From the cell containing the given text, extract its center point as (X, Y) coordinate. 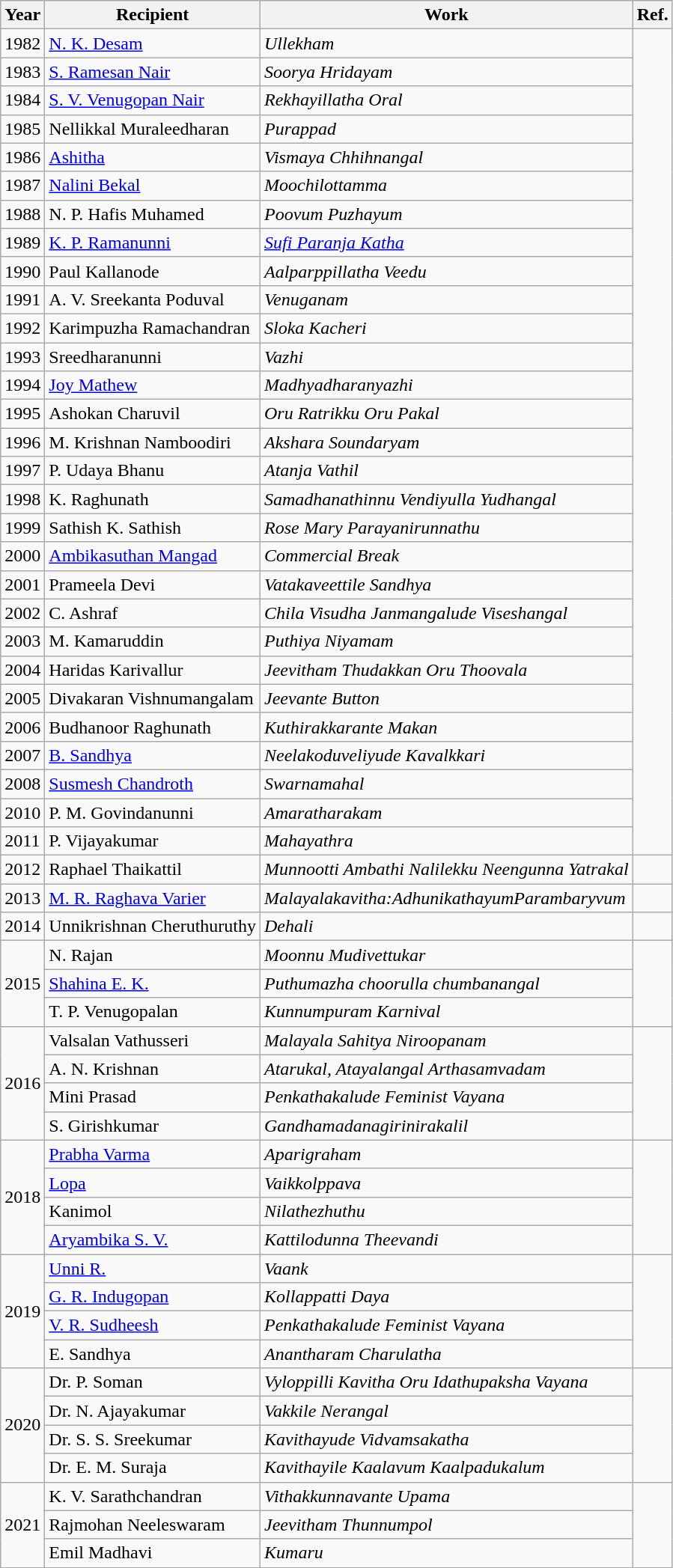
S. Girishkumar (153, 1126)
1984 (22, 100)
1985 (22, 129)
Malayalakavitha:AdhunikathayumParambaryvum (447, 898)
1992 (22, 328)
Oru Ratrikku Oru Pakal (447, 414)
Commercial Break (447, 556)
Prabha Varma (153, 1154)
1999 (22, 528)
Dr. S. S. Sreekumar (153, 1439)
2014 (22, 927)
2020 (22, 1425)
Chila Visudha Janmangalude Viseshangal (447, 613)
Budhanoor Raghunath (153, 727)
Jeevitham Thudakkan Oru Thoovala (447, 670)
Rekhayillatha Oral (447, 100)
Jeevante Button (447, 698)
Dr. E. M. Suraja (153, 1468)
Ashokan Charuvil (153, 414)
Lopa (153, 1183)
Ashitha (153, 157)
Year (22, 15)
Puthiya Niyamam (447, 641)
1986 (22, 157)
1988 (22, 214)
Sreedharanunni (153, 357)
Amaratharakam (447, 812)
2012 (22, 870)
Unni R. (153, 1269)
Moonnu Mudivettukar (447, 955)
Paul Kallanode (153, 271)
2005 (22, 698)
Divakaran Vishnumangalam (153, 698)
1990 (22, 271)
2019 (22, 1311)
2015 (22, 983)
Nalini Bekal (153, 186)
N. P. Hafis Muhamed (153, 214)
Madhyadharanyazhi (447, 385)
P. M. Govindanunni (153, 812)
Vazhi (447, 357)
E. Sandhya (153, 1354)
P. Vijayakumar (153, 841)
S. Ramesan Nair (153, 72)
Kunnumpuram Karnival (447, 1012)
1998 (22, 499)
Dr. P. Soman (153, 1382)
K. Raghunath (153, 499)
Kollappatti Daya (447, 1297)
Atanja Vathil (447, 471)
Gandhamadanagirinirakalil (447, 1126)
Aparigraham (447, 1154)
Shahina E. K. (153, 983)
K. V. Sarathchandran (153, 1496)
Valsalan Vathusseri (153, 1040)
2001 (22, 585)
N. K. Desam (153, 43)
1987 (22, 186)
Sufi Paranja Katha (447, 242)
B. Sandhya (153, 755)
Ullekham (447, 43)
Prameela Devi (153, 585)
Munnootti Ambathi Nalilekku Neengunna Yatrakal (447, 870)
Haridas Karivallur (153, 670)
2011 (22, 841)
Vakkile Nerangal (447, 1411)
Aryambika S. V. (153, 1239)
Sloka Kacheri (447, 328)
C. Ashraf (153, 613)
Vaank (447, 1269)
1989 (22, 242)
2008 (22, 784)
1991 (22, 299)
Mahayathra (447, 841)
Ref. (653, 15)
Nilathezhuthu (447, 1211)
2010 (22, 812)
Puthumazha choorulla chumbanangal (447, 983)
Samadhanathinnu Vendiyulla Yudhangal (447, 499)
Swarnamahal (447, 784)
G. R. Indugopan (153, 1297)
Kattilodunna Theevandi (447, 1239)
1994 (22, 385)
Kavithayude Vidvamsakatha (447, 1439)
Dehali (447, 927)
M. Krishnan Namboodiri (153, 442)
Akshara Soundaryam (447, 442)
Vatakaveettile Sandhya (447, 585)
T. P. Venugopalan (153, 1012)
P. Udaya Bhanu (153, 471)
Sathish K. Sathish (153, 528)
1982 (22, 43)
M. R. Raghava Varier (153, 898)
Raphael Thaikattil (153, 870)
V. R. Sudheesh (153, 1326)
A. N. Krishnan (153, 1069)
1995 (22, 414)
N. Rajan (153, 955)
Dr. N. Ajayakumar (153, 1411)
Vithakkunnavante Upama (447, 1496)
2016 (22, 1083)
S. V. Venugopan Nair (153, 100)
Vismaya Chhihnangal (447, 157)
Rose Mary Parayanirunnathu (447, 528)
Venuganam (447, 299)
Mini Prasad (153, 1097)
2007 (22, 755)
Joy Mathew (153, 385)
Poovum Puzhayum (447, 214)
Nellikkal Muraleedharan (153, 129)
Moochilottamma (447, 186)
Emil Madhavi (153, 1553)
Atarukal, Atayalangal Arthasamvadam (447, 1069)
Rajmohan Neeleswaram (153, 1525)
Vaikkolppava (447, 1183)
M. Kamaruddin (153, 641)
Recipient (153, 15)
2013 (22, 898)
K. P. Ramanunni (153, 242)
1993 (22, 357)
Ambikasuthan Mangad (153, 556)
2006 (22, 727)
1996 (22, 442)
Aalparppillatha Veedu (447, 271)
Malayala Sahitya Niroopanam (447, 1040)
Susmesh Chandroth (153, 784)
2004 (22, 670)
Purappad (447, 129)
Kuthirakkarante Makan (447, 727)
2018 (22, 1197)
1997 (22, 471)
Karimpuzha Ramachandran (153, 328)
2002 (22, 613)
2003 (22, 641)
Neelakoduveliyude Kavalkkari (447, 755)
A. V. Sreekanta Poduval (153, 299)
1983 (22, 72)
Jeevitham Thunnumpol (447, 1525)
Unnikrishnan Cheruthuruthy (153, 927)
Anantharam Charulatha (447, 1354)
2021 (22, 1525)
2000 (22, 556)
Soorya Hridayam (447, 72)
Kavithayile Kaalavum Kaalpadukalum (447, 1468)
Vyloppilli Kavitha Oru Idathupaksha Vayana (447, 1382)
Kumaru (447, 1553)
Work (447, 15)
Kanimol (153, 1211)
